Return (X, Y) of the center of cell containing provided text 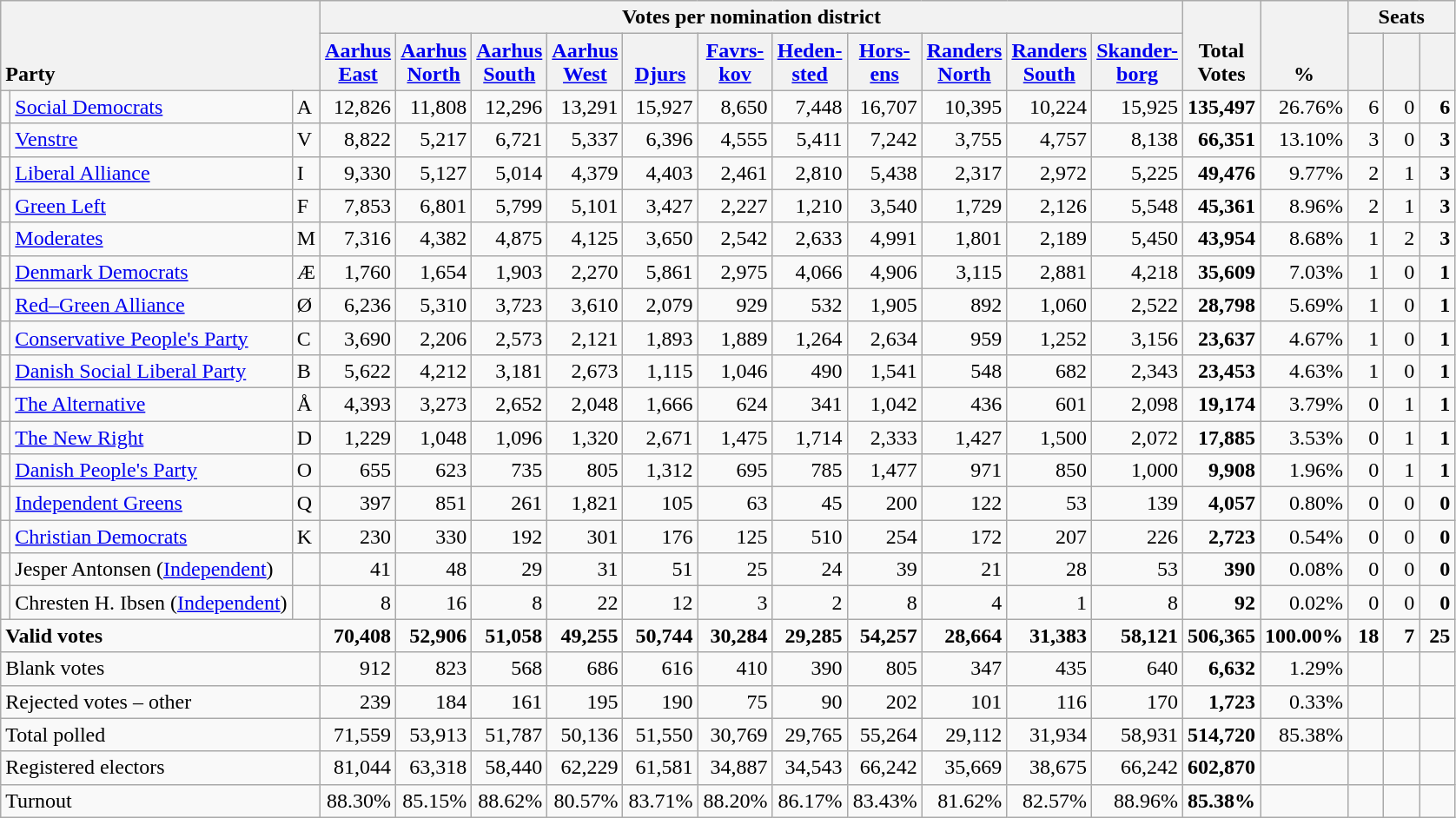
B (306, 371)
7,448 (810, 107)
38,675 (1049, 768)
2,072 (1138, 437)
239 (358, 702)
O (306, 471)
Party (161, 45)
29,112 (964, 735)
1,115 (660, 371)
640 (1138, 669)
Social Democrats (151, 107)
959 (964, 338)
Blank votes (161, 669)
61,581 (660, 768)
2,975 (735, 272)
1,060 (1049, 305)
Aarhus North (434, 63)
83.43% (884, 801)
4,125 (586, 239)
5,014 (509, 173)
4,757 (1049, 140)
82.57% (1049, 801)
3,690 (358, 338)
80.57% (586, 801)
70,408 (358, 636)
122 (964, 504)
Æ (306, 272)
Hors- ens (884, 63)
4,382 (434, 239)
1,905 (884, 305)
1,714 (810, 437)
7.03% (1305, 272)
4,991 (884, 239)
54,257 (884, 636)
1,229 (358, 437)
3,540 (884, 206)
4.67% (1305, 338)
2,723 (1221, 537)
% (1305, 45)
Danish People's Party (151, 471)
5.69% (1305, 305)
1,210 (810, 206)
435 (1049, 669)
226 (1138, 537)
Green Left (151, 206)
29 (509, 570)
75 (735, 702)
176 (660, 537)
31,383 (1049, 636)
490 (810, 371)
10,224 (1049, 107)
2,881 (1049, 272)
Danish Social Liberal Party (151, 371)
2,634 (884, 338)
35,609 (1221, 272)
28 (1049, 570)
Red–Green Alliance (151, 305)
92 (1221, 603)
1,654 (434, 272)
261 (509, 504)
2,343 (1138, 371)
330 (434, 537)
6,721 (509, 140)
23,453 (1221, 371)
4,379 (586, 173)
86.17% (810, 801)
39 (884, 570)
26.76% (1305, 107)
Randers North (964, 63)
3,115 (964, 272)
892 (964, 305)
15,927 (660, 107)
50,744 (660, 636)
4,066 (810, 272)
15,925 (1138, 107)
202 (884, 702)
0.02% (1305, 603)
17,885 (1221, 437)
5,861 (660, 272)
Ø (306, 305)
24 (810, 570)
3,755 (964, 140)
51,787 (509, 735)
1,320 (586, 437)
Valid votes (161, 636)
301 (586, 537)
971 (964, 471)
35,669 (964, 768)
2,652 (509, 404)
5,622 (358, 371)
1,500 (1049, 437)
55,264 (884, 735)
7 (1402, 636)
88.96% (1138, 801)
116 (1049, 702)
12,826 (358, 107)
0.80% (1305, 504)
5,225 (1138, 173)
51,058 (509, 636)
29,285 (810, 636)
Jesper Antonsen (Independent) (151, 570)
4 (964, 603)
1.96% (1305, 471)
53,913 (434, 735)
12 (660, 603)
2,522 (1138, 305)
1.29% (1305, 669)
7,853 (358, 206)
2,270 (586, 272)
8.96% (1305, 206)
3,610 (586, 305)
90 (810, 702)
1,477 (884, 471)
71,559 (358, 735)
Moderates (151, 239)
62,229 (586, 768)
43,954 (1221, 239)
172 (964, 537)
49,255 (586, 636)
506,365 (1221, 636)
3.53% (1305, 437)
1,042 (884, 404)
850 (1049, 471)
81.62% (964, 801)
1,760 (358, 272)
200 (884, 504)
5,548 (1138, 206)
22 (586, 603)
823 (434, 669)
347 (964, 669)
88.62% (509, 801)
51 (660, 570)
0.33% (1305, 702)
Aarhus East (358, 63)
I (306, 173)
8,138 (1138, 140)
D (306, 437)
1,427 (964, 437)
Venstre (151, 140)
341 (810, 404)
6,396 (660, 140)
50,136 (586, 735)
66,351 (1221, 140)
2,673 (586, 371)
101 (964, 702)
M (306, 239)
Total Votes (1221, 45)
28,798 (1221, 305)
9.77% (1305, 173)
1,893 (660, 338)
4.63% (1305, 371)
4,555 (735, 140)
Denmark Democrats (151, 272)
52,906 (434, 636)
Turnout (161, 801)
3,156 (1138, 338)
4,403 (660, 173)
2,461 (735, 173)
1,889 (735, 338)
602,870 (1221, 768)
514,720 (1221, 735)
19,174 (1221, 404)
58,440 (509, 768)
41 (358, 570)
Chresten H. Ibsen (Independent) (151, 603)
63,318 (434, 768)
192 (509, 537)
8,650 (735, 107)
912 (358, 669)
139 (1138, 504)
8.68% (1305, 239)
The New Right (151, 437)
785 (810, 471)
0.08% (1305, 570)
31,934 (1049, 735)
5,799 (509, 206)
A (306, 107)
1,723 (1221, 702)
29,765 (810, 735)
410 (735, 669)
6,632 (1221, 669)
1,801 (964, 239)
34,543 (810, 768)
207 (1049, 537)
4,218 (1138, 272)
1,541 (884, 371)
1,312 (660, 471)
5,438 (884, 173)
28,664 (964, 636)
2,079 (660, 305)
1,264 (810, 338)
686 (586, 669)
Heden- sted (810, 63)
V (306, 140)
624 (735, 404)
12,296 (509, 107)
3,181 (509, 371)
2,048 (586, 404)
2,810 (810, 173)
1,475 (735, 437)
Christian Democrats (151, 537)
230 (358, 537)
5,101 (586, 206)
4,057 (1221, 504)
18 (1366, 636)
3,427 (660, 206)
135,497 (1221, 107)
623 (434, 471)
81,044 (358, 768)
1,046 (735, 371)
9,330 (358, 173)
397 (358, 504)
161 (509, 702)
616 (660, 669)
6,801 (434, 206)
88.30% (358, 801)
45,361 (1221, 206)
682 (1049, 371)
5,217 (434, 140)
3,650 (660, 239)
2,227 (735, 206)
601 (1049, 404)
1,903 (509, 272)
4,393 (358, 404)
851 (434, 504)
Liberal Alliance (151, 173)
4,875 (509, 239)
568 (509, 669)
655 (358, 471)
16 (434, 603)
34,887 (735, 768)
8,822 (358, 140)
0.54% (1305, 537)
Aarhus South (509, 63)
2,671 (660, 437)
Rejected votes – other (161, 702)
Å (306, 404)
1,096 (509, 437)
16,707 (884, 107)
83.71% (660, 801)
5,310 (434, 305)
510 (810, 537)
21 (964, 570)
48 (434, 570)
170 (1138, 702)
11,808 (434, 107)
88.20% (735, 801)
63 (735, 504)
2,206 (434, 338)
2,333 (884, 437)
2,121 (586, 338)
6,236 (358, 305)
F (306, 206)
2,126 (1049, 206)
2,542 (735, 239)
2,189 (1049, 239)
9,908 (1221, 471)
Skander- borg (1138, 63)
1,252 (1049, 338)
1,048 (434, 437)
190 (660, 702)
13.10% (1305, 140)
Seats (1402, 17)
1,000 (1138, 471)
5,337 (586, 140)
695 (735, 471)
10,395 (964, 107)
3.79% (1305, 404)
1,729 (964, 206)
7,242 (884, 140)
Djurs (660, 63)
125 (735, 537)
58,121 (1138, 636)
1,821 (586, 504)
5,450 (1138, 239)
Favrs- kov (735, 63)
45 (810, 504)
5,411 (810, 140)
Aarhus West (586, 63)
7,316 (358, 239)
5,127 (434, 173)
49,476 (1221, 173)
31 (586, 570)
85.15% (434, 801)
254 (884, 537)
Q (306, 504)
4,212 (434, 371)
929 (735, 305)
Conservative People's Party (151, 338)
3,273 (434, 404)
30,769 (735, 735)
2,633 (810, 239)
Votes per nomination district (752, 17)
2,098 (1138, 404)
105 (660, 504)
13,291 (586, 107)
195 (586, 702)
Randers South (1049, 63)
C (306, 338)
100.00% (1305, 636)
51,550 (660, 735)
4,906 (884, 272)
30,284 (735, 636)
Total polled (161, 735)
The Alternative (151, 404)
58,931 (1138, 735)
2,972 (1049, 173)
184 (434, 702)
K (306, 537)
2,317 (964, 173)
2,573 (509, 338)
3,723 (509, 305)
Registered electors (161, 768)
Independent Greens (151, 504)
1,666 (660, 404)
532 (810, 305)
23,637 (1221, 338)
436 (964, 404)
735 (509, 471)
548 (964, 371)
